For the text-containing cell, return its midpoint in [X, Y] coordinate format. 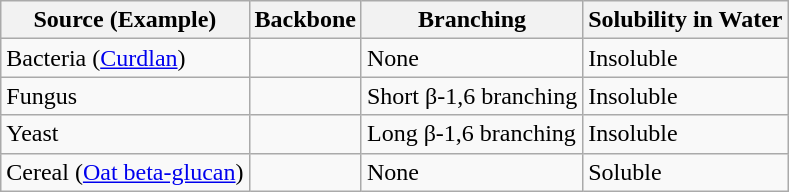
Soluble [686, 172]
Short β-1,6 branching [472, 96]
Source (Example) [125, 20]
Branching [472, 20]
Bacteria (Curdlan) [125, 58]
Cereal (Oat beta-glucan) [125, 172]
Fungus [125, 96]
Yeast [125, 134]
Solubility in Water [686, 20]
Backbone [305, 20]
Long β-1,6 branching [472, 134]
